Detect which cell encompasses the target text, then output its (X, Y) center coordinate. 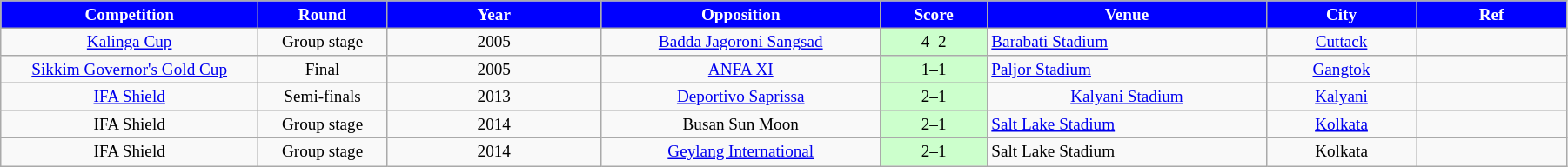
Ref (1491, 15)
Year (494, 15)
1–1 (933, 70)
Kalinga Cup (130, 42)
Opposition (740, 15)
4–2 (933, 42)
Gangtok (1342, 70)
Sikkim Governor's Gold Cup (130, 70)
Kalyani Stadium (1127, 97)
City (1342, 15)
Cuttack (1342, 42)
Kalyani (1342, 97)
ANFA XI (740, 70)
Busan Sun Moon (740, 124)
2013 (494, 97)
Paljor Stadium (1127, 70)
Deportivo Saprissa (740, 97)
Round (323, 15)
Competition (130, 15)
Badda Jagoroni Sangsad (740, 42)
Semi-finals (323, 97)
Score (933, 15)
Final (323, 70)
Barabati Stadium (1127, 42)
Geylang International (740, 152)
Venue (1127, 15)
